Search for the cell housing the specified text and yield its (X, Y) center coordinate. 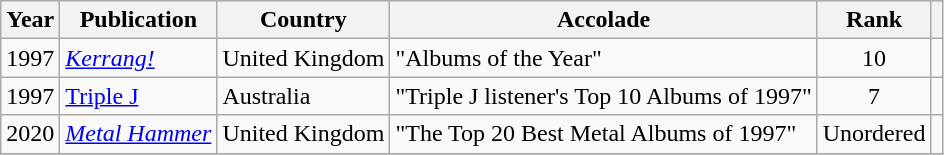
Country (304, 20)
Metal Hammer (138, 134)
"Albums of the Year" (604, 58)
10 (874, 58)
Australia (304, 96)
Rank (874, 20)
Accolade (604, 20)
7 (874, 96)
Kerrang! (138, 58)
Year (30, 20)
2020 (30, 134)
Publication (138, 20)
"The Top 20 Best Metal Albums of 1997" (604, 134)
Triple J (138, 96)
"Triple J listener's Top 10 Albums of 1997" (604, 96)
Unordered (874, 134)
